Determine the (x, y) coordinate at the center of the cell enclosing the given text.  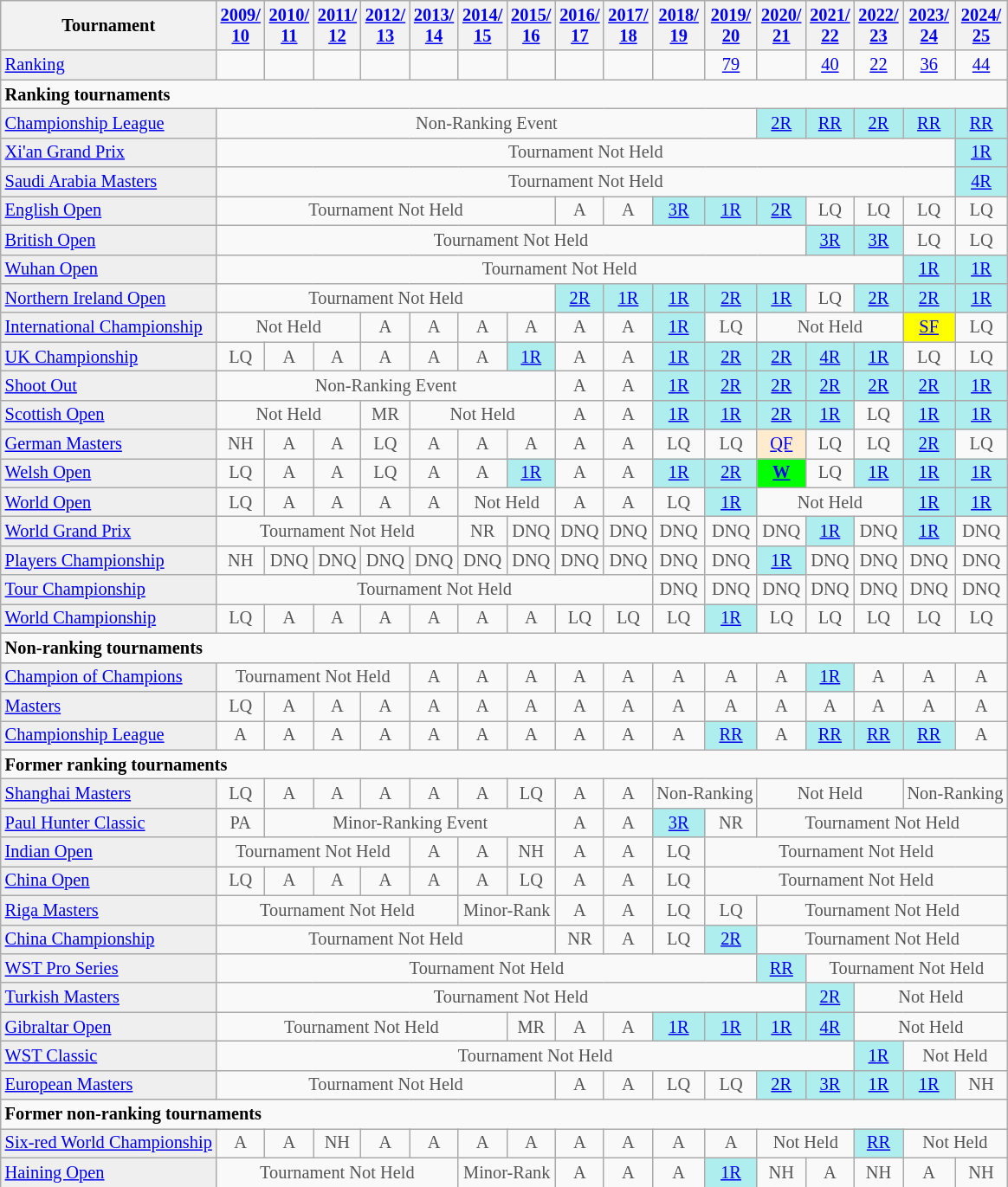
World Grand Prix (109, 531)
German Masters (109, 444)
2020/21 (781, 25)
Indian Open (109, 852)
Haining Open (109, 1172)
22 (878, 65)
Ranking (109, 65)
2015/16 (531, 25)
UK Championship (109, 357)
2023/24 (929, 25)
44 (981, 65)
2010/11 (289, 25)
World Open (109, 502)
British Open (109, 240)
Wuhan Open (109, 269)
Tour Championship (109, 590)
WST Classic (109, 1055)
2016/17 (579, 25)
English Open (109, 210)
Non-ranking tournaments (504, 648)
Ranking tournaments (504, 94)
WST Pro Series (109, 968)
Tournament (109, 25)
Gibraltar Open (109, 1027)
Riga Masters (109, 910)
China Open (109, 881)
Champion of Champions (109, 677)
40 (830, 65)
2019/20 (731, 25)
2017/18 (628, 25)
79 (731, 65)
2009/10 (241, 25)
Masters (109, 706)
Paul Hunter Classic (109, 823)
2022/23 (878, 25)
China Championship (109, 939)
Six-red World Championship (109, 1143)
Northern Ireland Open (109, 298)
European Masters (109, 1085)
Saudi Arabia Masters (109, 182)
QF (781, 444)
2018/19 (679, 25)
2021/22 (830, 25)
Players Championship (109, 560)
Former non-ranking tournaments (504, 1114)
Shoot Out (109, 385)
SF (929, 327)
Turkish Masters (109, 997)
Former ranking tournaments (504, 764)
2012/13 (385, 25)
Shanghai Masters (109, 793)
PA (241, 823)
2011/12 (338, 25)
W (781, 473)
Minor-Ranking Event (410, 823)
International Championship (109, 327)
2024/25 (981, 25)
World Championship (109, 618)
2013/14 (434, 25)
2014/15 (482, 25)
Welsh Open (109, 473)
Xi'an Grand Prix (109, 152)
Scottish Open (109, 415)
36 (929, 65)
